Return (x, y) of the center of cell containing provided text 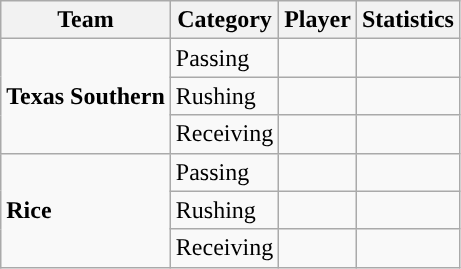
Statistics (408, 20)
Player (318, 20)
Texas Southern (86, 96)
Team (86, 20)
Rice (86, 210)
Category (224, 20)
